Return the [x, y] coordinate for the center point of the cell that contains the specified text.  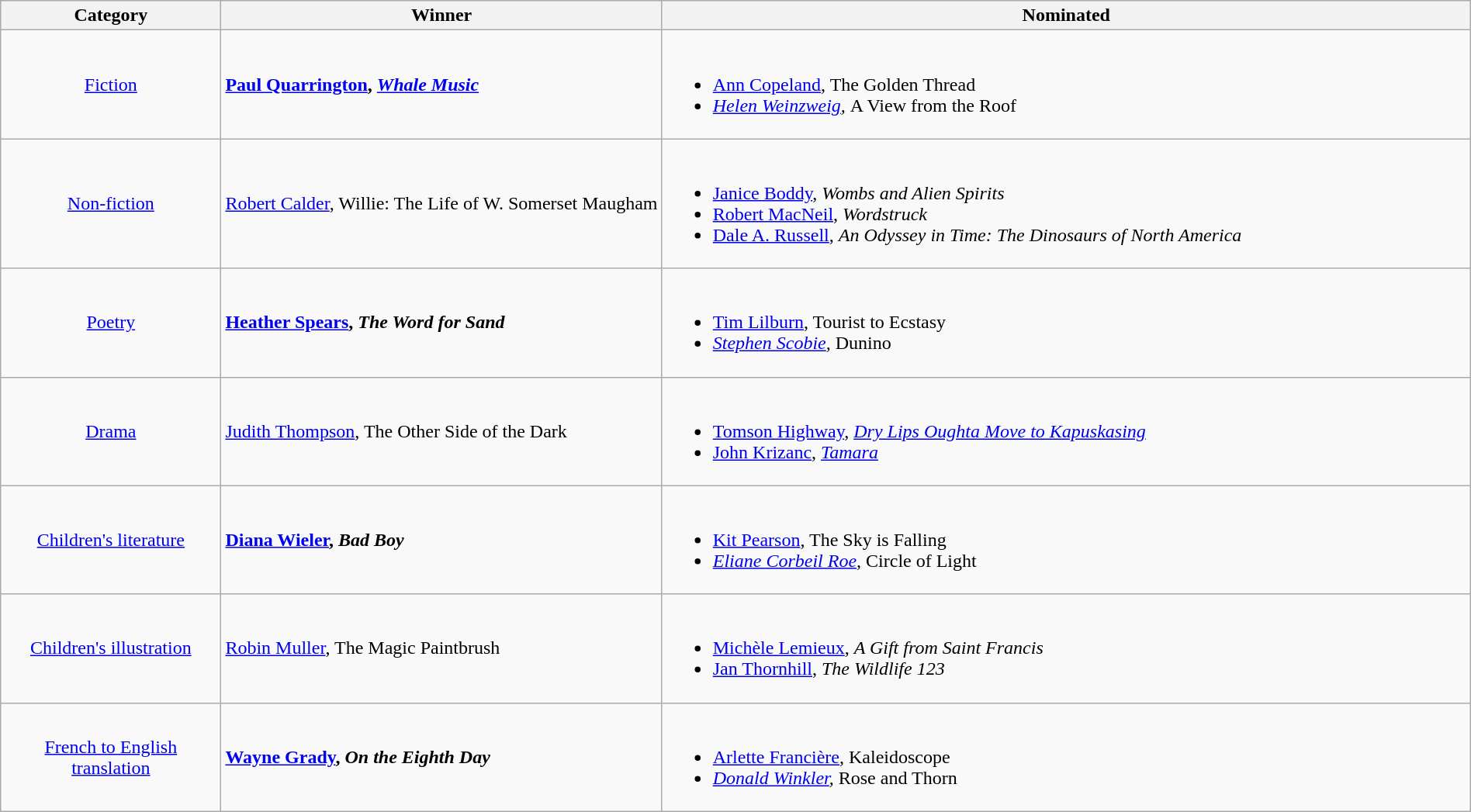
Arlette Francière, KaleidoscopeDonald Winkler, Rose and Thorn [1066, 757]
Robin Muller, The Magic Paintbrush [441, 648]
Tomson Highway, Dry Lips Oughta Move to KapuskasingJohn Krizanc, Tamara [1066, 431]
Winner [441, 16]
Paul Quarrington, Whale Music [441, 85]
Kit Pearson, The Sky is FallingEliane Corbeil Roe, Circle of Light [1066, 540]
Children's illustration [111, 648]
Fiction [111, 85]
Poetry [111, 323]
Ann Copeland, The Golden ThreadHelen Weinzweig, A View from the Roof [1066, 85]
Tim Lilburn, Tourist to EcstasyStephen Scobie, Dunino [1066, 323]
Heather Spears, The Word for Sand [441, 323]
Robert Calder, Willie: The Life of W. Somerset Maugham [441, 203]
Judith Thompson, The Other Side of the Dark [441, 431]
Janice Boddy, Wombs and Alien SpiritsRobert MacNeil, WordstruckDale A. Russell, An Odyssey in Time: The Dinosaurs of North America [1066, 203]
Non-fiction [111, 203]
Wayne Grady, On the Eighth Day [441, 757]
Michèle Lemieux, A Gift from Saint FrancisJan Thornhill, The Wildlife 123 [1066, 648]
Category [111, 16]
French to English translation [111, 757]
Nominated [1066, 16]
Children's literature [111, 540]
Drama [111, 431]
Diana Wieler, Bad Boy [441, 540]
